Identify which cell holds the provided text, then report its [X, Y] central coordinate. 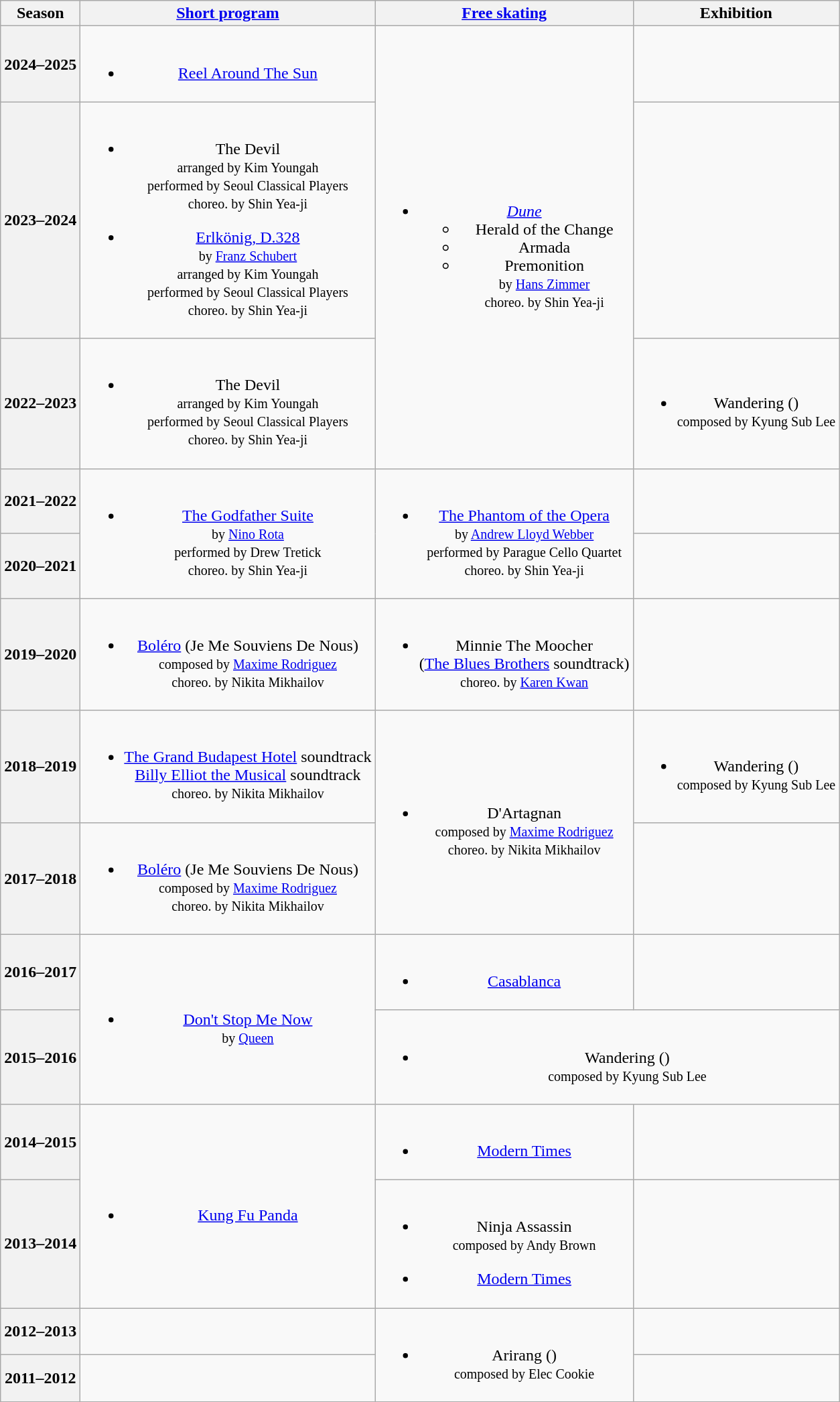
2015–2016 [40, 1057]
Short program [228, 13]
2022–2023 [40, 403]
Casablanca [504, 972]
2012–2013 [40, 1332]
Free skating [504, 13]
2014–2015 [40, 1142]
2013–2014 [40, 1244]
DuneHerald of the ChangeArmadaPremonition by Hans Zimmerchoreo. by Shin Yea-ji [504, 247]
Modern Times [504, 1142]
2016–2017 [40, 972]
Season [40, 13]
The Grand Budapest Hotel soundtrackBilly Elliot the Musical soundtrackchoreo. by Nikita Mikhailov [228, 767]
Ninja Assassincomposed by Andy BrownModern Times [504, 1244]
The Devilarranged by Kim Youngahperformed by Seoul Classical Playerschoreo. by Shin Yea-ji [228, 403]
2018–2019 [40, 767]
2024–2025 [40, 64]
The Godfather Suiteby Nino Rotaperformed by Drew Tretickchoreo. by Shin Yea-ji [228, 533]
Exhibition [736, 13]
D'Artagnancomposed by Maxime Rodriguezchoreo. by Nikita Mikhailov [504, 822]
2019–2020 [40, 654]
Don't Stop Me Now by Queen [228, 1019]
2020–2021 [40, 566]
2023–2024 [40, 220]
Reel Around The Sun [228, 64]
2011–2012 [40, 1379]
Kung Fu Panda [228, 1206]
2017–2018 [40, 878]
Minnie The Moocher(The Blues Brothers soundtrack)choreo. by Karen Kwan [504, 654]
Arirang ()composed by Elec Cookie [504, 1355]
The Phantom of the Operaby Andrew Lloyd Webber performed by Parague Cello Quartet choreo. by Shin Yea-ji [504, 533]
2021–2022 [40, 501]
